Provide the [x, y] coordinate of the cell's center where the given text is located.  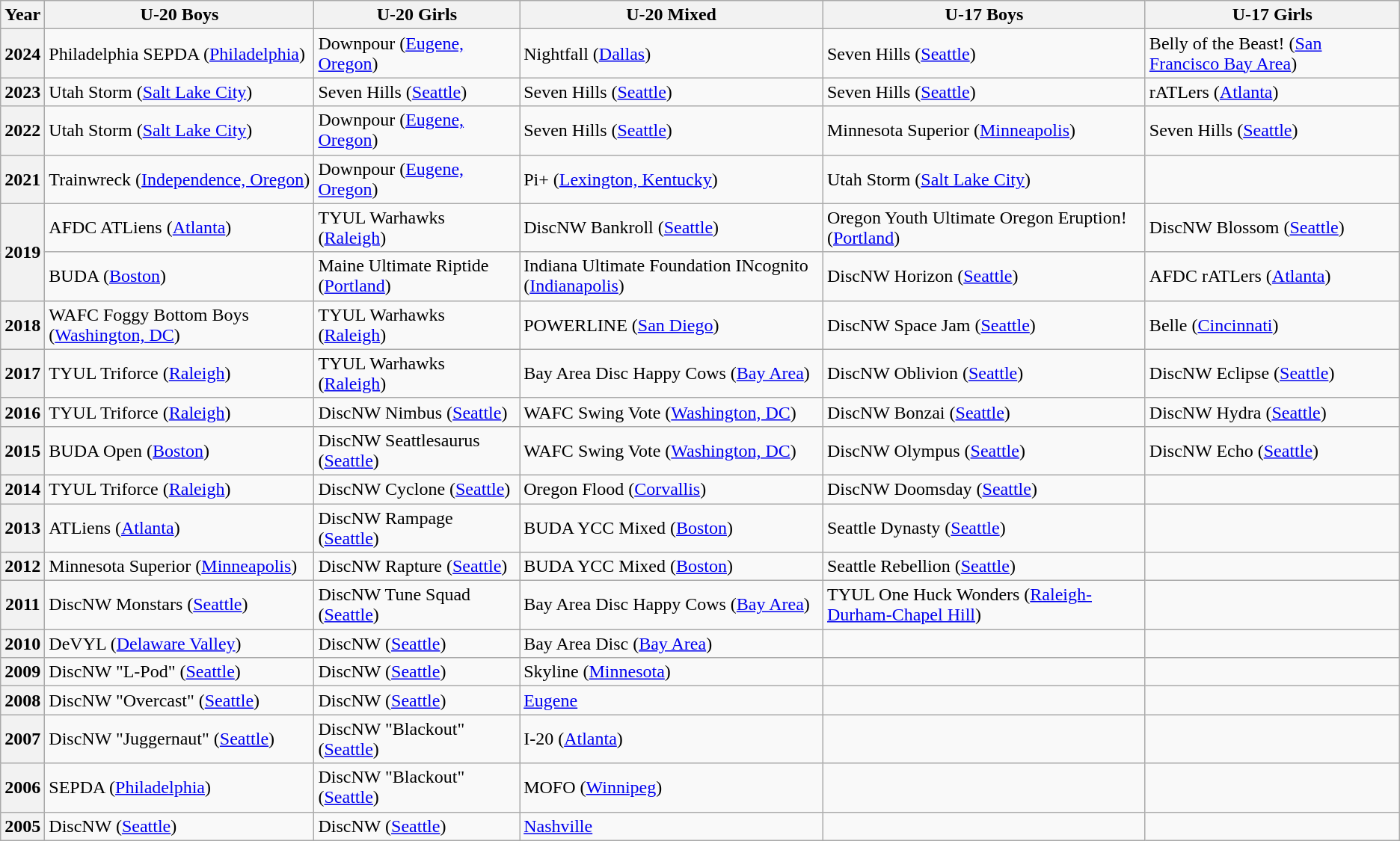
BUDA (Boston) [179, 277]
AFDC rATLers (Atlanta) [1272, 277]
U-17 Girls [1272, 15]
U-20 Boys [179, 15]
Belle (Cincinnati) [1272, 324]
AFDC ATLiens (Atlanta) [179, 227]
DiscNW Nimbus (Seattle) [417, 412]
DiscNW Hydra (Seattle) [1272, 412]
Oregon Flood (Corvallis) [672, 489]
U-17 Boys [984, 15]
2010 [22, 644]
Seattle Dynasty (Seattle) [984, 528]
Oregon Youth Ultimate Oregon Eruption! (Portland) [984, 227]
Trainwreck (Independence, Oregon) [179, 179]
2011 [22, 606]
2013 [22, 528]
2018 [22, 324]
Belly of the Beast! (San Francisco Bay Area) [1272, 54]
I-20 (Atlanta) [672, 739]
DiscNW Oblivion (Seattle) [984, 374]
DiscNW Monstars (Seattle) [179, 606]
DiscNW Cyclone (Seattle) [417, 489]
DiscNW Tune Squad (Seattle) [417, 606]
MOFO (Winnipeg) [672, 788]
2024 [22, 54]
2015 [22, 450]
BUDA Open (Boston) [179, 450]
DiscNW Olympus (Seattle) [984, 450]
Indiana Ultimate Foundation INcognito (Indianapolis) [672, 277]
2016 [22, 412]
WAFC Foggy Bottom Boys (Washington, DC) [179, 324]
2019 [22, 252]
Bay Area Disc (Bay Area) [672, 644]
DeVYL (Delaware Valley) [179, 644]
2022 [22, 130]
DiscNW Eclipse (Seattle) [1272, 374]
Year [22, 15]
DiscNW Blossom (Seattle) [1272, 227]
2008 [22, 700]
2005 [22, 826]
2017 [22, 374]
DiscNW Horizon (Seattle) [984, 277]
DiscNW "L-Pod" (Seattle) [179, 672]
Maine Ultimate Riptide (Portland) [417, 277]
Pi+ (Lexington, Kentucky) [672, 179]
DiscNW Rampage (Seattle) [417, 528]
2012 [22, 567]
2007 [22, 739]
DiscNW Bankroll (Seattle) [672, 227]
U-20 Mixed [672, 15]
rATLers (Atlanta) [1272, 92]
SEPDA (Philadelphia) [179, 788]
DiscNW "Overcast" (Seattle) [179, 700]
2009 [22, 672]
POWERLINE (San Diego) [672, 324]
DiscNW Doomsday (Seattle) [984, 489]
U-20 Girls [417, 15]
Philadelphia SEPDA (Philadelphia) [179, 54]
DiscNW Space Jam (Seattle) [984, 324]
DiscNW "Juggernaut" (Seattle) [179, 739]
2023 [22, 92]
DiscNW Rapture (Seattle) [417, 567]
DiscNW Seattlesaurus (Seattle) [417, 450]
Skyline (Minnesota) [672, 672]
ATLiens (Atlanta) [179, 528]
2006 [22, 788]
DiscNW Echo (Seattle) [1272, 450]
Eugene [672, 700]
2021 [22, 179]
2014 [22, 489]
Nashville [672, 826]
Nightfall (Dallas) [672, 54]
DiscNW Bonzai (Seattle) [984, 412]
TYUL One Huck Wonders (Raleigh-Durham-Chapel Hill) [984, 606]
Seattle Rebellion (Seattle) [984, 567]
